Identify which cell holds the provided text, then report its (x, y) central coordinate. 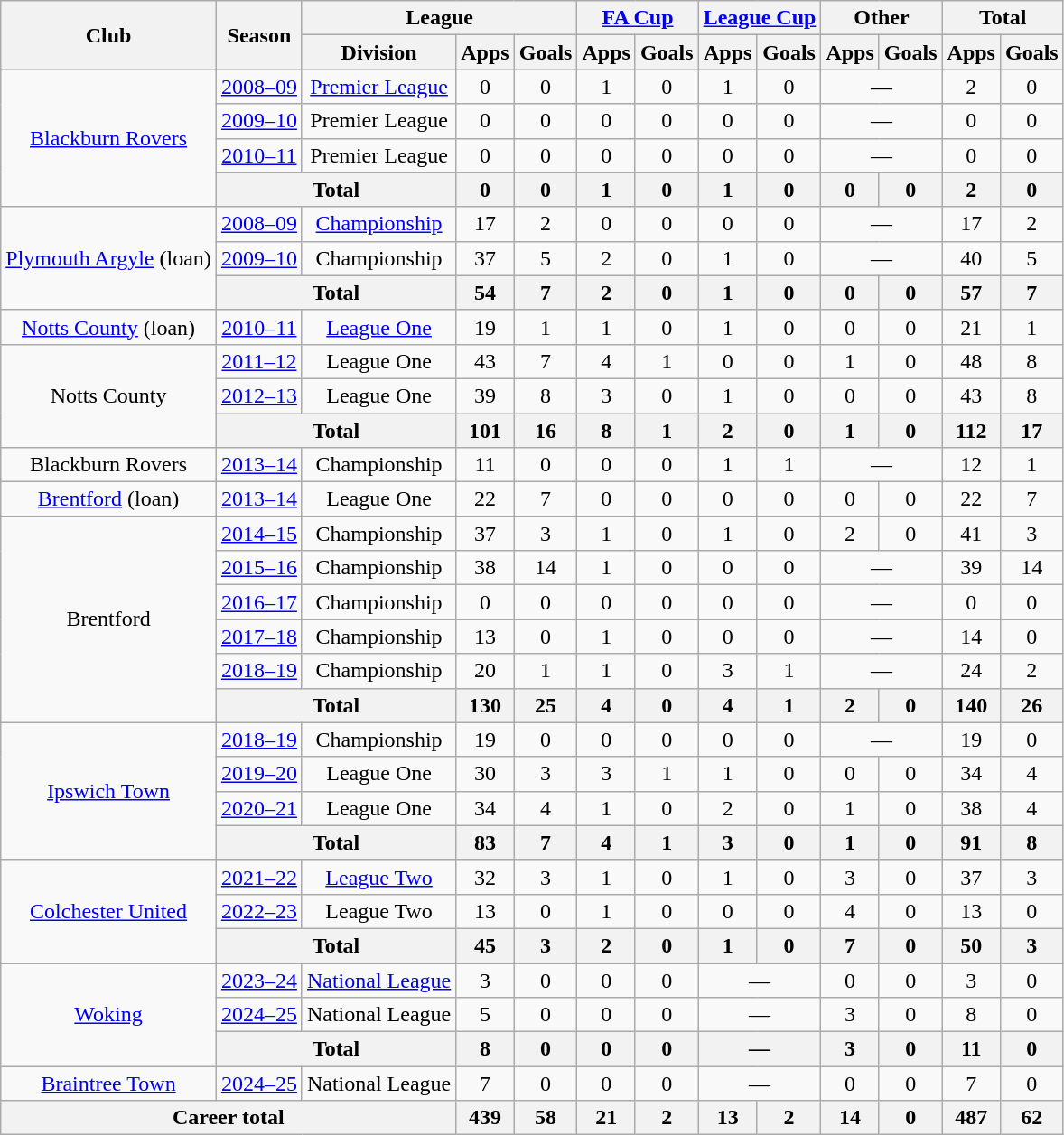
12 (971, 465)
62 (1031, 1118)
Notts County (loan) (108, 327)
Brentford (108, 619)
140 (971, 705)
2019–20 (258, 774)
112 (971, 431)
54 (485, 293)
25 (546, 705)
Division (378, 52)
91 (971, 842)
16 (546, 431)
57 (971, 293)
41 (971, 534)
2020–21 (258, 808)
487 (971, 1118)
Braintree Town (108, 1084)
32 (485, 877)
Colchester United (108, 911)
48 (971, 361)
Notts County (108, 395)
58 (546, 1118)
Brentford (loan) (108, 499)
101 (485, 431)
FA Cup (638, 18)
Ipswich Town (108, 791)
40 (971, 258)
439 (485, 1118)
Career total (229, 1118)
20 (485, 671)
2016–17 (258, 602)
League Cup (760, 18)
45 (485, 945)
Woking (108, 1014)
2021–22 (258, 877)
2017–18 (258, 637)
Season (258, 35)
50 (971, 945)
2012–13 (258, 395)
League (439, 18)
2014–15 (258, 534)
24 (971, 671)
2023–24 (258, 980)
Plymouth Argyle (loan) (108, 258)
26 (1031, 705)
2015–16 (258, 568)
2022–23 (258, 911)
83 (485, 842)
2011–12 (258, 361)
130 (485, 705)
30 (485, 774)
Club (108, 35)
Other (882, 18)
